For the text-containing cell, return its midpoint in [x, y] coordinate format. 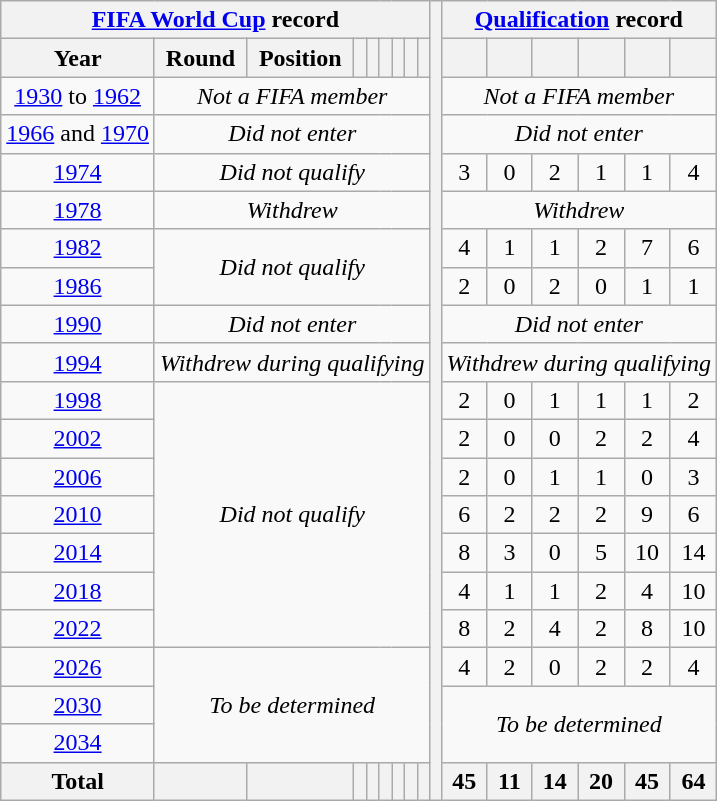
Total [78, 781]
1930 to 1962 [78, 96]
1974 [78, 172]
Position [300, 58]
FIFA World Cup record [216, 20]
2002 [78, 438]
2026 [78, 667]
2030 [78, 705]
1994 [78, 362]
1998 [78, 400]
2022 [78, 629]
2010 [78, 515]
2014 [78, 553]
Year [78, 58]
Round [200, 58]
11 [509, 781]
2034 [78, 743]
1978 [78, 210]
20 [601, 781]
5 [601, 553]
1966 and 1970 [78, 134]
64 [693, 781]
Qualification record [579, 20]
2018 [78, 591]
1986 [78, 286]
9 [647, 515]
2006 [78, 477]
1990 [78, 324]
1982 [78, 248]
7 [647, 248]
